Detect which cell encompasses the target text, then output its (X, Y) center coordinate. 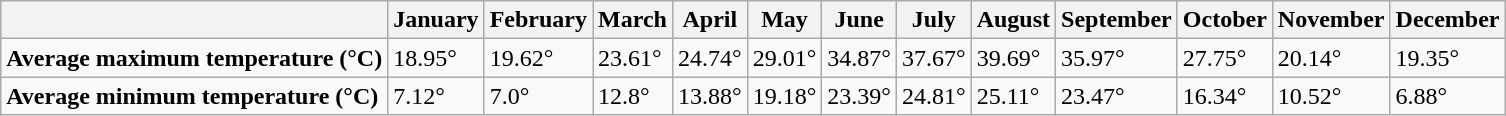
12.8° (633, 96)
February (538, 20)
January (436, 20)
19.18° (784, 96)
24.81° (934, 96)
6.88° (1448, 96)
October (1224, 20)
19.62° (538, 58)
25.11° (1013, 96)
20.14° (1331, 58)
December (1448, 20)
March (633, 20)
November (1331, 20)
23.61° (633, 58)
16.34° (1224, 96)
September (1117, 20)
18.95° (436, 58)
35.97° (1117, 58)
June (860, 20)
Average maximum temperature (°C) (194, 58)
July (934, 20)
24.74° (710, 58)
7.0° (538, 96)
10.52° (1331, 96)
May (784, 20)
23.47° (1117, 96)
29.01° (784, 58)
13.88° (710, 96)
39.69° (1013, 58)
April (710, 20)
Average minimum temperature (°C) (194, 96)
27.75° (1224, 58)
19.35° (1448, 58)
7.12° (436, 96)
37.67° (934, 58)
August (1013, 20)
23.39° (860, 96)
34.87° (860, 58)
